Output the [x, y] coordinate of the center of the cell containing the given text.  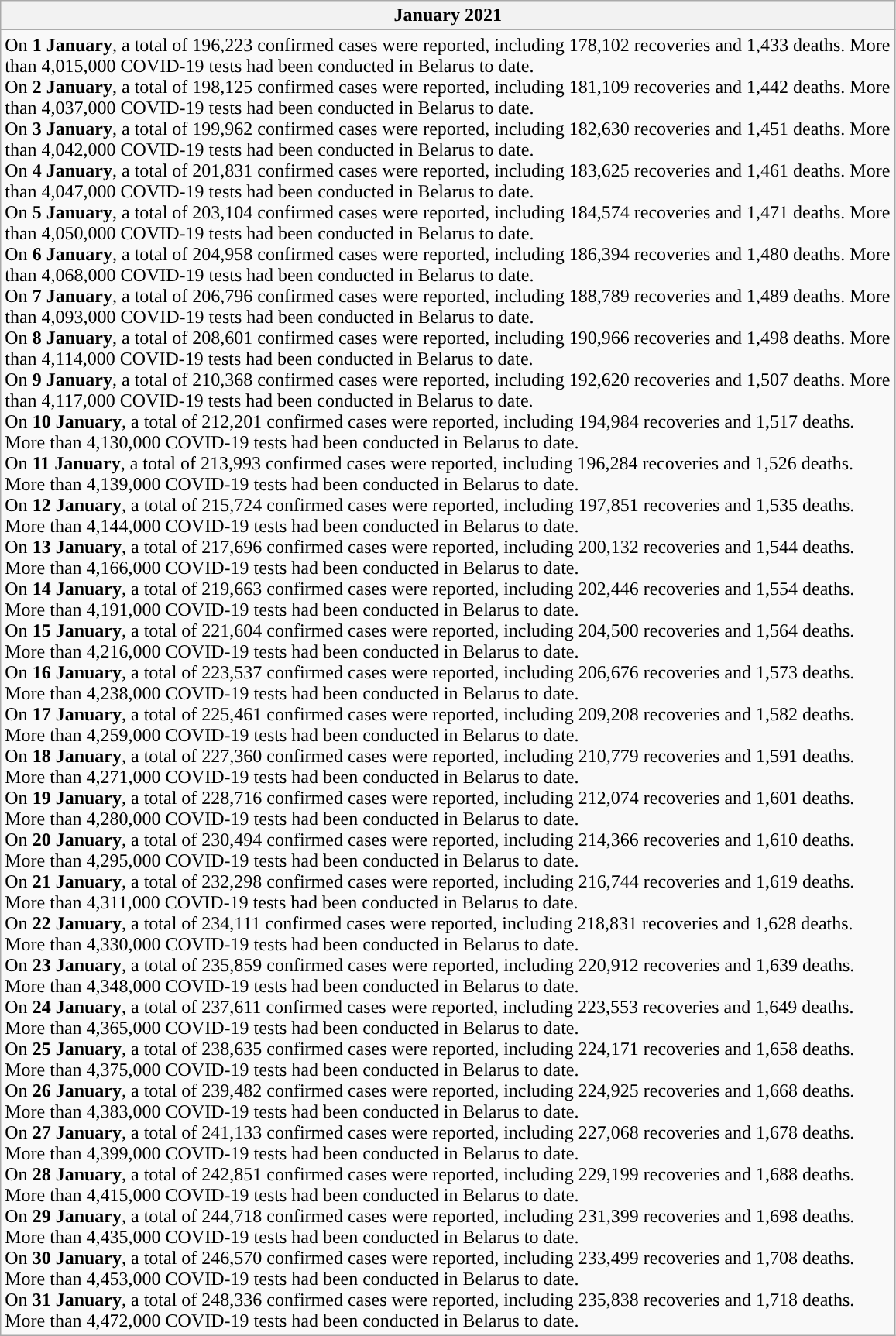
January 2021 [448, 15]
